Scan for the cell matching the given text and deliver its [X, Y] coordinate at center. 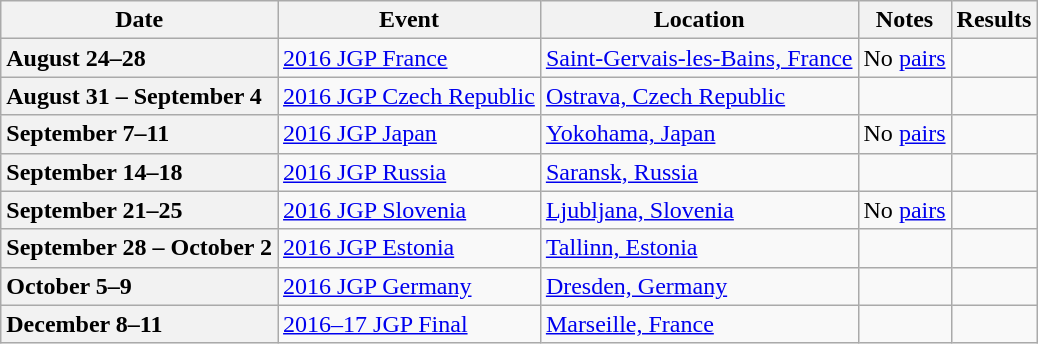
2016 JGP Russia [410, 172]
September 28 – October 2 [140, 248]
October 5–9 [140, 286]
2016 JGP Japan [410, 134]
Location [699, 20]
2016 JGP Czech Republic [410, 96]
Date [140, 20]
September 7–11 [140, 134]
2016 JGP Germany [410, 286]
August 24–28 [140, 58]
December 8–11 [140, 324]
Event [410, 20]
Ostrava, Czech Republic [699, 96]
Marseille, France [699, 324]
Tallinn, Estonia [699, 248]
Results [994, 20]
Notes [904, 20]
Ljubljana, Slovenia [699, 210]
2016–17 JGP Final [410, 324]
2016 JGP Estonia [410, 248]
2016 JGP Slovenia [410, 210]
September 21–25 [140, 210]
Saransk, Russia [699, 172]
2016 JGP France [410, 58]
Saint-Gervais-les-Bains, France [699, 58]
September 14–18 [140, 172]
Yokohama, Japan [699, 134]
August 31 – September 4 [140, 96]
Dresden, Germany [699, 286]
